Find where the given text appears and provide that cell's center as [x, y] coordinate. 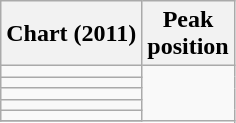
Chart (2011) [72, 34]
Peakposition [188, 34]
